Find where the given text appears and provide that cell's center as (x, y) coordinate. 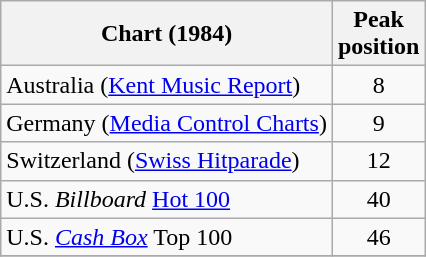
12 (378, 161)
8 (378, 85)
40 (378, 199)
U.S. Cash Box Top 100 (167, 237)
46 (378, 237)
Chart (1984) (167, 34)
U.S. Billboard Hot 100 (167, 199)
9 (378, 123)
Switzerland (Swiss Hitparade) (167, 161)
Germany (Media Control Charts) (167, 123)
Peakposition (378, 34)
Australia (Kent Music Report) (167, 85)
